For the text-containing cell, return its midpoint in (x, y) coordinate format. 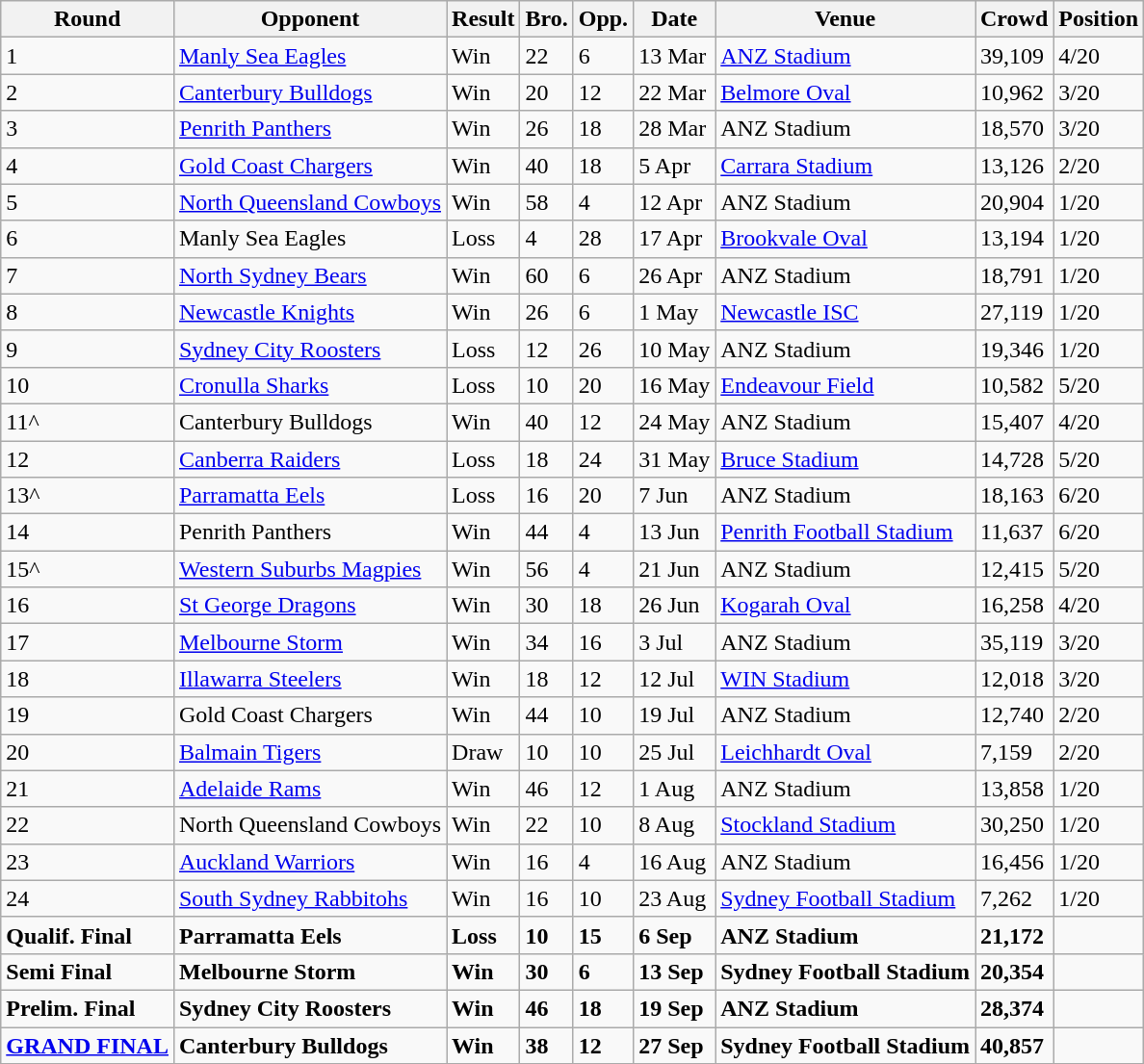
Adelaide Rams (310, 789)
10 May (674, 349)
15^ (88, 569)
Carrara Stadium (845, 166)
3 (88, 129)
8 (88, 312)
16 Aug (674, 862)
Stockland Stadium (845, 825)
Bro. (547, 19)
WIN Stadium (845, 679)
16,258 (1013, 606)
Leichhardt Oval (845, 752)
26 Jun (674, 606)
7,159 (1013, 752)
Illawarra Steelers (310, 679)
St George Dragons (310, 606)
25 Jul (674, 752)
Balmain Tigers (310, 752)
1 May (674, 312)
Kogarah Oval (845, 606)
58 (547, 202)
Canberra Raiders (310, 459)
13,126 (1013, 166)
Date (674, 19)
2 (88, 92)
7,262 (1013, 898)
Position (1099, 19)
12 Jul (674, 679)
19,346 (1013, 349)
GRAND FINAL (88, 1045)
27 Sep (674, 1045)
Round (88, 19)
12,740 (1013, 715)
27,119 (1013, 312)
13 Mar (674, 56)
6 Sep (674, 935)
28 (603, 239)
Venue (845, 19)
17 (88, 642)
Qualif. Final (88, 935)
Endeavour Field (845, 385)
South Sydney Rabbitohs (310, 898)
17 Apr (674, 239)
34 (547, 642)
Newcastle ISC (845, 312)
10,582 (1013, 385)
26 Apr (674, 275)
Western Suburbs Magpies (310, 569)
18,163 (1013, 496)
1 (88, 56)
13 Sep (674, 972)
22 Mar (674, 92)
16,456 (1013, 862)
19 (88, 715)
14 (88, 532)
30,250 (1013, 825)
38 (547, 1045)
20,904 (1013, 202)
28,374 (1013, 1008)
18,791 (1013, 275)
13,194 (1013, 239)
21,172 (1013, 935)
21 Jun (674, 569)
13,858 (1013, 789)
12,018 (1013, 679)
56 (547, 569)
Newcastle Knights (310, 312)
39,109 (1013, 56)
28 Mar (674, 129)
Result (483, 19)
8 Aug (674, 825)
7 Jun (674, 496)
5 (88, 202)
18,570 (1013, 129)
3 Jul (674, 642)
10,962 (1013, 92)
16 May (674, 385)
24 May (674, 422)
23 (88, 862)
Prelim. Final (88, 1008)
13^ (88, 496)
Crowd (1013, 19)
Opponent (310, 19)
5 Apr (674, 166)
North Sydney Bears (310, 275)
15 (603, 935)
Draw (483, 752)
Opp. (603, 19)
15,407 (1013, 422)
Cronulla Sharks (310, 385)
Auckland Warriors (310, 862)
20,354 (1013, 972)
Semi Final (88, 972)
12 Apr (674, 202)
Bruce Stadium (845, 459)
13 Jun (674, 532)
1 Aug (674, 789)
Belmore Oval (845, 92)
21 (88, 789)
11^ (88, 422)
Penrith Football Stadium (845, 532)
31 May (674, 459)
40,857 (1013, 1045)
23 Aug (674, 898)
14,728 (1013, 459)
Brookvale Oval (845, 239)
19 Jul (674, 715)
11,637 (1013, 532)
7 (88, 275)
9 (88, 349)
19 Sep (674, 1008)
60 (547, 275)
35,119 (1013, 642)
12,415 (1013, 569)
